Extract the (X, Y) coordinate from the center of the cell holding the provided text.  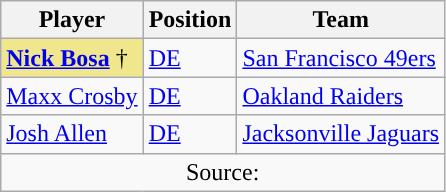
San Francisco 49ers (341, 58)
Source: (223, 172)
Position (190, 20)
Team (341, 20)
Jacksonville Jaguars (341, 134)
Oakland Raiders (341, 96)
Josh Allen (72, 134)
Nick Bosa † (72, 58)
Player (72, 20)
Maxx Crosby (72, 96)
